Detect which cell encompasses the target text, then output its [X, Y] center coordinate. 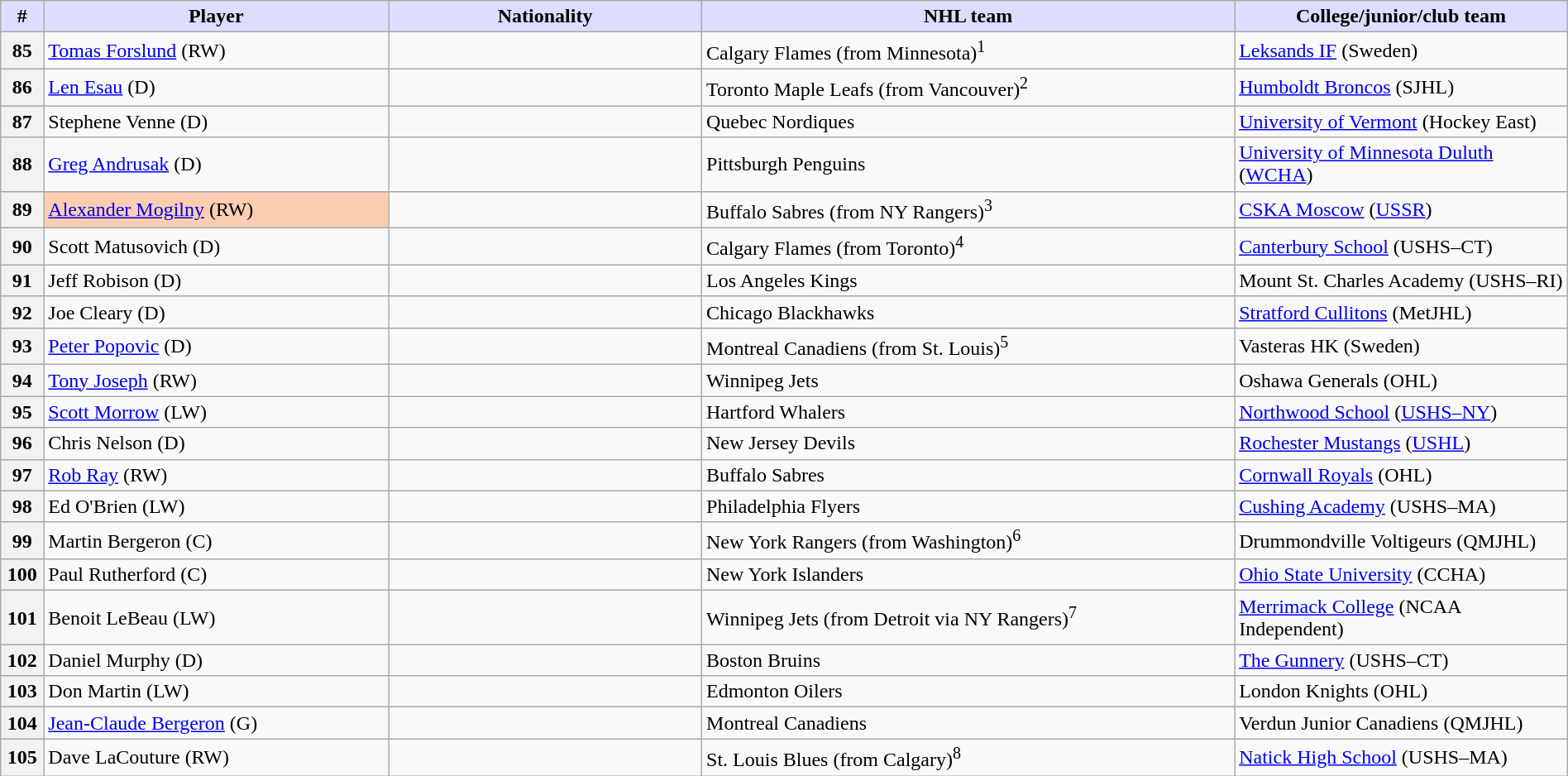
London Knights (OHL) [1401, 692]
Joe Cleary (D) [217, 312]
Montreal Canadiens [968, 723]
Don Martin (LW) [217, 692]
Toronto Maple Leafs (from Vancouver)2 [968, 88]
CSKA Moscow (USSR) [1401, 210]
Peter Popovic (D) [217, 346]
Edmonton Oilers [968, 692]
92 [22, 312]
98 [22, 506]
Pittsburgh Penguins [968, 164]
Cushing Academy (USHS–MA) [1401, 506]
Calgary Flames (from Toronto)4 [968, 247]
89 [22, 210]
New Jersey Devils [968, 443]
Cornwall Royals (OHL) [1401, 475]
88 [22, 164]
University of Vermont (Hockey East) [1401, 122]
96 [22, 443]
Chicago Blackhawks [968, 312]
Humboldt Broncos (SJHL) [1401, 88]
Calgary Flames (from Minnesota)1 [968, 51]
Benoit LeBeau (LW) [217, 617]
Tomas Forslund (RW) [217, 51]
86 [22, 88]
Merrimack College (NCAA Independent) [1401, 617]
Paul Rutherford (C) [217, 575]
Rob Ray (RW) [217, 475]
New York Rangers (from Washington)6 [968, 541]
Natick High School (USHS–MA) [1401, 758]
Scott Morrow (LW) [217, 412]
103 [22, 692]
College/junior/club team [1401, 17]
100 [22, 575]
Boston Bruins [968, 660]
Verdun Junior Canadiens (QMJHL) [1401, 723]
Los Angeles Kings [968, 280]
Leksands IF (Sweden) [1401, 51]
90 [22, 247]
Hartford Whalers [968, 412]
Martin Bergeron (C) [217, 541]
Alexander Mogilny (RW) [217, 210]
Montreal Canadiens (from St. Louis)5 [968, 346]
Oshawa Generals (OHL) [1401, 381]
Quebec Nordiques [968, 122]
97 [22, 475]
Stratford Cullitons (MetJHL) [1401, 312]
Greg Andrusak (D) [217, 164]
Philadelphia Flyers [968, 506]
Drummondville Voltigeurs (QMJHL) [1401, 541]
87 [22, 122]
102 [22, 660]
Winnipeg Jets (from Detroit via NY Rangers)7 [968, 617]
Tony Joseph (RW) [217, 381]
Jeff Robison (D) [217, 280]
105 [22, 758]
Winnipeg Jets [968, 381]
Rochester Mustangs (USHL) [1401, 443]
Buffalo Sabres [968, 475]
The Gunnery (USHS–CT) [1401, 660]
99 [22, 541]
85 [22, 51]
Stephene Venne (D) [217, 122]
Daniel Murphy (D) [217, 660]
93 [22, 346]
University of Minnesota Duluth (WCHA) [1401, 164]
Dave LaCouture (RW) [217, 758]
# [22, 17]
Len Esau (D) [217, 88]
Jean-Claude Bergeron (G) [217, 723]
104 [22, 723]
95 [22, 412]
Buffalo Sabres (from NY Rangers)3 [968, 210]
Player [217, 17]
Nationality [546, 17]
Canterbury School (USHS–CT) [1401, 247]
94 [22, 381]
NHL team [968, 17]
91 [22, 280]
Chris Nelson (D) [217, 443]
101 [22, 617]
Scott Matusovich (D) [217, 247]
Northwood School (USHS–NY) [1401, 412]
Vasteras HK (Sweden) [1401, 346]
New York Islanders [968, 575]
St. Louis Blues (from Calgary)8 [968, 758]
Mount St. Charles Academy (USHS–RI) [1401, 280]
Ed O'Brien (LW) [217, 506]
Ohio State University (CCHA) [1401, 575]
